Capture the cell that displays the provided text and extract its [x, y] central coordinate. 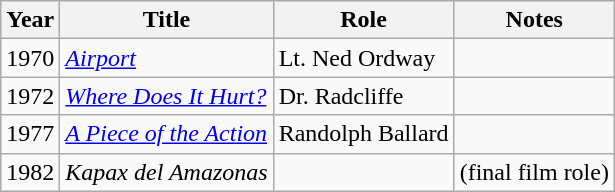
A Piece of the Action [166, 134]
1977 [30, 134]
Year [30, 20]
Randolph Ballard [364, 134]
1972 [30, 96]
Dr. Radcliffe [364, 96]
(final film role) [534, 172]
1982 [30, 172]
Where Does It Hurt? [166, 96]
1970 [30, 58]
Airport [166, 58]
Lt. Ned Ordway [364, 58]
Notes [534, 20]
Kapax del Amazonas [166, 172]
Title [166, 20]
Role [364, 20]
